Locate the cell with the specified text and output its (x, y) center coordinate. 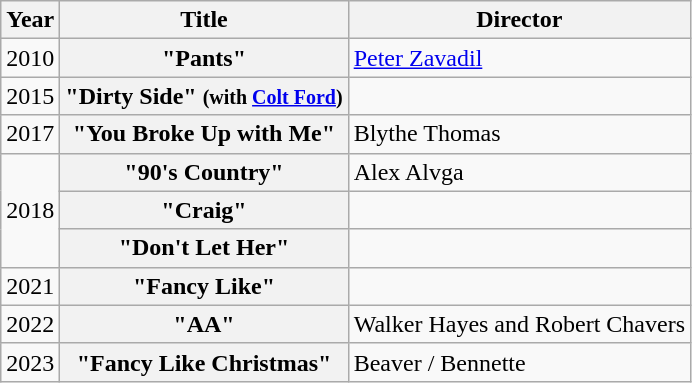
2015 (30, 96)
"90's Country" (204, 172)
"Fancy Like Christmas" (204, 362)
Alex Alvga (519, 172)
2018 (30, 210)
2017 (30, 134)
"Pants" (204, 58)
2022 (30, 324)
Blythe Thomas (519, 134)
Year (30, 20)
"You Broke Up with Me" (204, 134)
"AA" (204, 324)
2023 (30, 362)
"Don't Let Her" (204, 248)
Peter Zavadil (519, 58)
Title (204, 20)
"Craig" (204, 210)
Beaver / Bennette (519, 362)
"Dirty Side" (with Colt Ford) (204, 96)
Walker Hayes and Robert Chavers (519, 324)
2010 (30, 58)
"Fancy Like" (204, 286)
2021 (30, 286)
Director (519, 20)
